Output the [X, Y] coordinate of the center of the cell containing the given text.  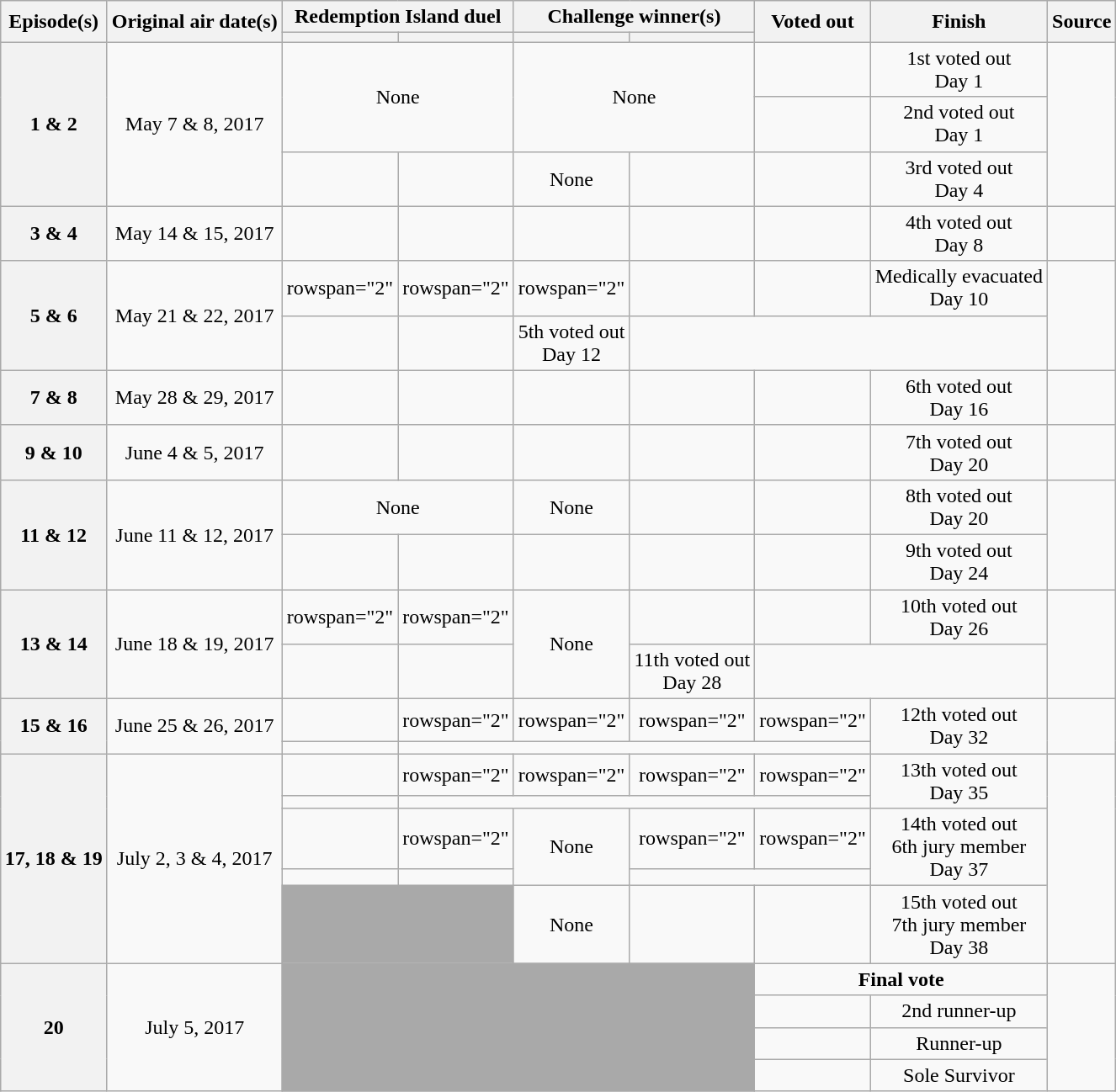
11th voted outDay 28 [692, 671]
13th voted outDay 35 [959, 781]
15th voted out7th jury memberDay 38 [959, 925]
9 & 10 [54, 453]
2nd runner-up [959, 1011]
Redemption Island duel [397, 17]
6th voted outDay 16 [959, 397]
3rd voted outDay 4 [959, 178]
May 14 & 15, 2017 [194, 234]
20 [54, 1027]
June 4 & 5, 2017 [194, 453]
May 7 & 8, 2017 [194, 125]
1st voted outDay 1 [959, 69]
7 & 8 [54, 397]
July 5, 2017 [194, 1027]
Source [1082, 22]
Original air date(s) [194, 22]
Sole Survivor [959, 1075]
12th voted outDay 32 [959, 727]
June 18 & 19, 2017 [194, 644]
May 21 & 22, 2017 [194, 315]
8th voted outDay 20 [959, 506]
June 11 & 12, 2017 [194, 534]
1 & 2 [54, 125]
10th voted outDay 26 [959, 616]
Final vote [901, 979]
13 & 14 [54, 644]
5 & 6 [54, 315]
4th voted outDay 8 [959, 234]
Challenge winner(s) [635, 17]
14th voted out6th jury memberDay 37 [959, 847]
3 & 4 [54, 234]
Runner-up [959, 1043]
9th voted outDay 24 [959, 562]
Medically evacuatedDay 10 [959, 288]
15 & 16 [54, 727]
Finish [959, 22]
June 25 & 26, 2017 [194, 727]
Voted out [813, 22]
2nd voted outDay 1 [959, 125]
17, 18 & 19 [54, 858]
July 2, 3 & 4, 2017 [194, 858]
Episode(s) [54, 22]
May 28 & 29, 2017 [194, 397]
5th voted outDay 12 [571, 343]
11 & 12 [54, 534]
7th voted outDay 20 [959, 453]
